Scan for the cell matching the given text and deliver its [x, y] coordinate at center. 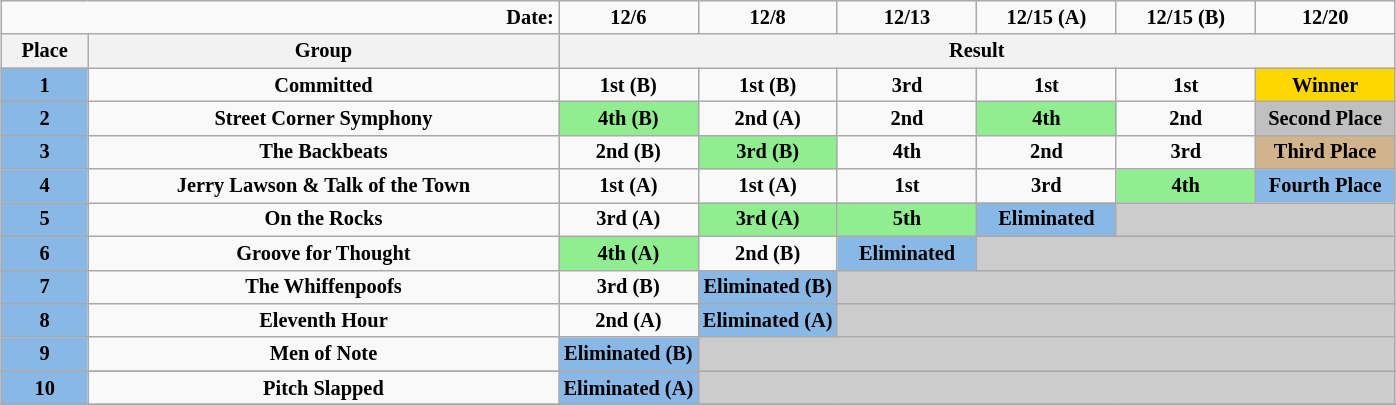
Men of Note [323, 354]
Jerry Lawson & Talk of the Town [323, 186]
10 [44, 388]
6 [44, 253]
4 [44, 186]
Eleventh Hour [323, 320]
4th (B) [628, 118]
Groove for Thought [323, 253]
On the Rocks [323, 219]
Place [44, 51]
12/15 (A) [1046, 17]
Third Place [1324, 152]
12/13 [906, 17]
1 [44, 85]
7 [44, 287]
Group [323, 51]
5th [906, 219]
Street Corner Symphony [323, 118]
9 [44, 354]
12/20 [1324, 17]
Committed [323, 85]
8 [44, 320]
5 [44, 219]
12/6 [628, 17]
2 [44, 118]
12/8 [768, 17]
Result [977, 51]
4th (A) [628, 253]
Fourth Place [1324, 186]
Winner [1324, 85]
The Backbeats [323, 152]
3 [44, 152]
Date: [280, 17]
Second Place [1324, 118]
The Whiffenpoofs [323, 287]
12/15 (B) [1186, 17]
Pitch Slapped [323, 388]
